Extract the (X, Y) coordinate from the center of the cell holding the provided text.  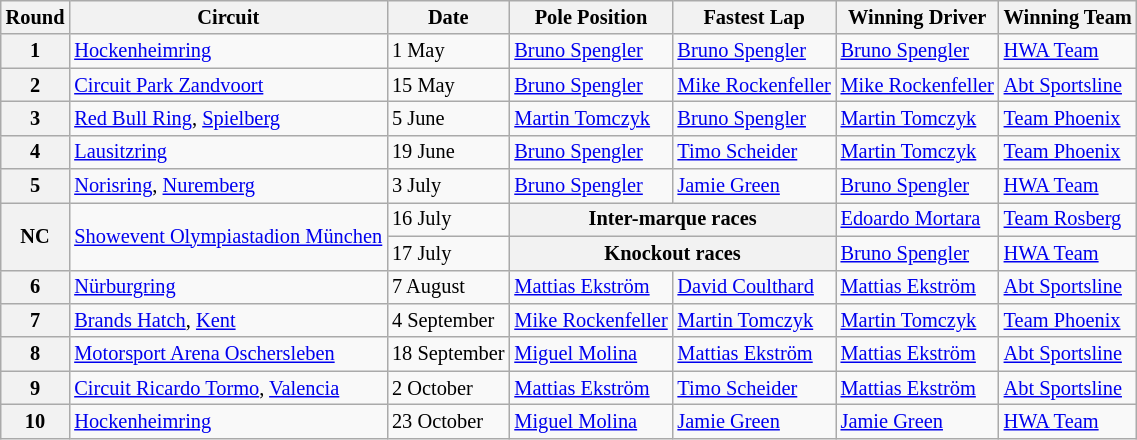
Red Bull Ring, Spielberg (228, 118)
9 (36, 388)
Motorsport Arena Oschersleben (228, 354)
10 (36, 421)
Lausitzring (228, 152)
3 July (448, 186)
Winning Team (1068, 17)
2 October (448, 388)
1 May (448, 51)
6 (36, 287)
4 (36, 152)
7 August (448, 287)
4 September (448, 320)
1 (36, 51)
18 September (448, 354)
15 May (448, 85)
Fastest Lap (754, 17)
Norisring, Nuremberg (228, 186)
Circuit (228, 17)
Edoardo Mortara (918, 219)
Winning Driver (918, 17)
5 (36, 186)
Round (36, 17)
17 July (448, 253)
16 July (448, 219)
Team Rosberg (1068, 219)
Showevent Olympiastadion München (228, 236)
19 June (448, 152)
NC (36, 236)
Circuit Ricardo Tormo, Valencia (228, 388)
7 (36, 320)
Inter-marque races (672, 219)
Knockout races (672, 253)
Date (448, 17)
Brands Hatch, Kent (228, 320)
Circuit Park Zandvoort (228, 85)
5 June (448, 118)
23 October (448, 421)
3 (36, 118)
Nürburgring (228, 287)
8 (36, 354)
2 (36, 85)
Pole Position (590, 17)
David Coulthard (754, 287)
